Pinpoint the cell where the given text exists, returning its [x, y] midpoint coordinate. 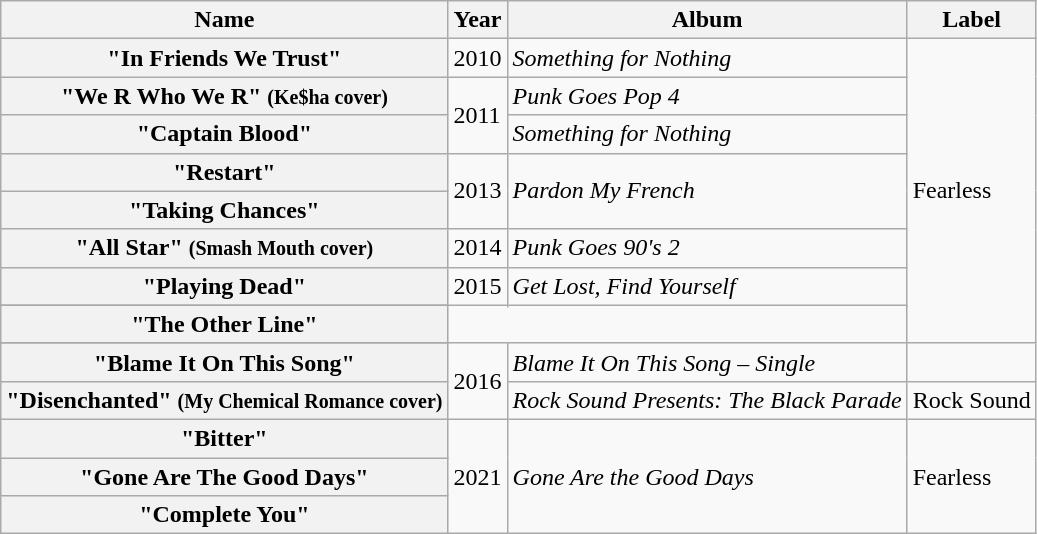
2014 [478, 248]
Rock Sound Presents: The Black Parade [707, 400]
"In Friends We Trust" [224, 58]
Get Lost, Find Yourself [707, 286]
"Blame It On This Song" [224, 362]
"Complete You" [224, 515]
2010 [478, 58]
"Captain Blood" [224, 134]
Name [224, 20]
"Gone Are The Good Days" [224, 477]
2013 [478, 191]
Album [707, 20]
"All Star" (Smash Mouth cover) [224, 248]
"Taking Chances" [224, 210]
2011 [478, 115]
Year [478, 20]
Blame It On This Song – Single [707, 362]
"The Other Line" [224, 324]
"Restart" [224, 172]
Gone Are the Good Days [707, 476]
2016 [478, 381]
"We R Who We R" (Ke$ha cover) [224, 96]
Pardon My French [707, 191]
Rock Sound [972, 400]
2021 [478, 476]
"Disenchanted" (My Chemical Romance cover) [224, 400]
"Bitter" [224, 438]
Punk Goes Pop 4 [707, 96]
2015 [478, 286]
Label [972, 20]
"Playing Dead" [224, 286]
Punk Goes 90's 2 [707, 248]
